Provide the (X, Y) coordinate of the cell's center where the given text is located.  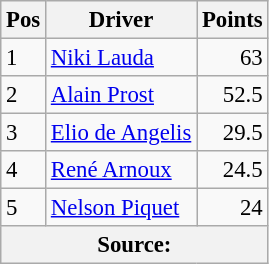
2 (24, 95)
Niki Lauda (122, 58)
Source: (134, 245)
Pos (24, 20)
Alain Prost (122, 95)
1 (24, 58)
3 (24, 133)
René Arnoux (122, 170)
Driver (122, 20)
Nelson Piquet (122, 208)
4 (24, 170)
24.5 (232, 170)
52.5 (232, 95)
29.5 (232, 133)
24 (232, 208)
Elio de Angelis (122, 133)
Points (232, 20)
63 (232, 58)
5 (24, 208)
